Find where the given text appears and provide that cell's center as [x, y] coordinate. 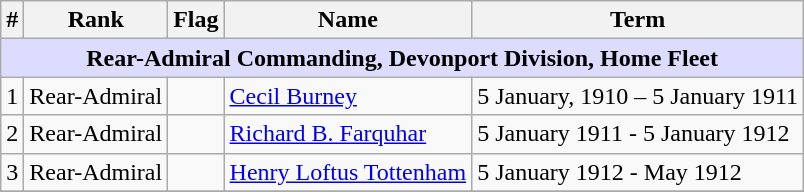
Rear-Admiral Commanding, Devonport Division, Home Fleet [402, 58]
5 January 1911 - 5 January 1912 [638, 134]
3 [12, 172]
5 January 1912 - May 1912 [638, 172]
1 [12, 96]
Richard B. Farquhar [348, 134]
Rank [96, 20]
Henry Loftus Tottenham [348, 172]
# [12, 20]
5 January, 1910 – 5 January 1911 [638, 96]
2 [12, 134]
Name [348, 20]
Term [638, 20]
Flag [196, 20]
Cecil Burney [348, 96]
